Return (X, Y) of the center of cell containing provided text 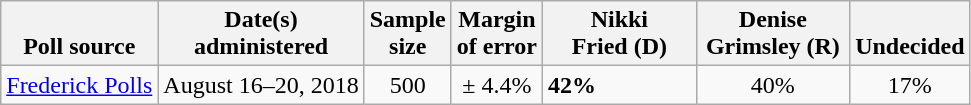
Frederick Polls (80, 85)
500 (408, 85)
40% (773, 85)
Samplesize (408, 34)
NikkiFried (D) (620, 34)
17% (910, 85)
August 16–20, 2018 (261, 85)
42% (620, 85)
Undecided (910, 34)
± 4.4% (496, 85)
Poll source (80, 34)
DeniseGrimsley (R) (773, 34)
Date(s)administered (261, 34)
Marginof error (496, 34)
